Identify which cell holds the provided text, then report its (X, Y) central coordinate. 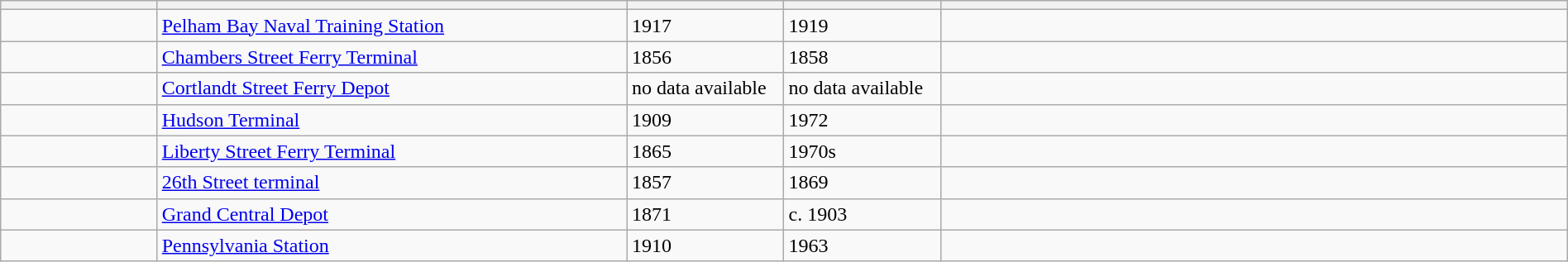
Pelham Bay Naval Training Station (392, 26)
Chambers Street Ferry Terminal (392, 57)
Pennsylvania Station (392, 245)
1917 (706, 26)
c. 1903 (862, 214)
Hudson Terminal (392, 120)
1871 (706, 214)
1909 (706, 120)
1972 (862, 120)
1858 (862, 57)
1963 (862, 245)
26th Street terminal (392, 183)
1865 (706, 151)
1869 (862, 183)
1910 (706, 245)
Grand Central Depot (392, 214)
Cortlandt Street Ferry Depot (392, 88)
Liberty Street Ferry Terminal (392, 151)
1919 (862, 26)
1970s (862, 151)
1856 (706, 57)
1857 (706, 183)
